Detect which cell encompasses the target text, then output its (X, Y) center coordinate. 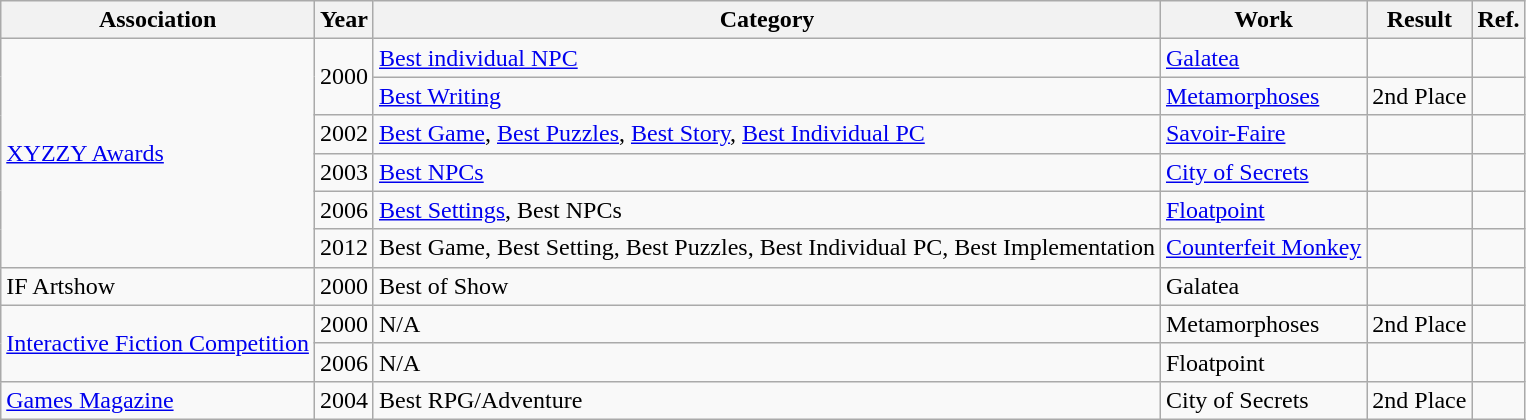
Year (344, 20)
Best of Show (766, 286)
Best RPG/Adventure (766, 400)
Best Settings, Best NPCs (766, 210)
Counterfeit Monkey (1263, 248)
Result (1420, 20)
IF Artshow (158, 286)
Best Game, Best Puzzles, Best Story, Best Individual PC (766, 134)
2003 (344, 172)
Association (158, 20)
Best Game, Best Setting, Best Puzzles, Best Individual PC, Best Implementation (766, 248)
2002 (344, 134)
Ref. (1498, 20)
2012 (344, 248)
Interactive Fiction Competition (158, 343)
Best individual NPC (766, 58)
2004 (344, 400)
Savoir-Faire (1263, 134)
Work (1263, 20)
Games Magazine (158, 400)
Category (766, 20)
XYZZY Awards (158, 153)
Best Writing (766, 96)
Best NPCs (766, 172)
